Output the (X, Y) coordinate of the center of the cell containing the given text.  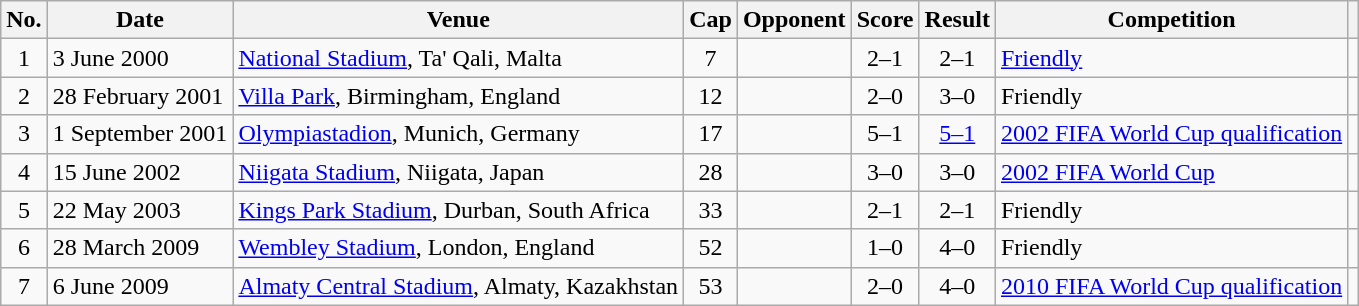
Kings Park Stadium, Durban, South Africa (458, 210)
2002 FIFA World Cup qualification (1171, 134)
28 (711, 172)
52 (711, 248)
17 (711, 134)
15 June 2002 (140, 172)
2 (24, 96)
Almaty Central Stadium, Almaty, Kazakhstan (458, 286)
6 (24, 248)
22 May 2003 (140, 210)
5 (24, 210)
4 (24, 172)
2002 FIFA World Cup (1171, 172)
28 March 2009 (140, 248)
1–0 (885, 248)
Date (140, 20)
National Stadium, Ta' Qali, Malta (458, 58)
Opponent (794, 20)
3 (24, 134)
53 (711, 286)
Result (957, 20)
2010 FIFA World Cup qualification (1171, 286)
Wembley Stadium, London, England (458, 248)
Score (885, 20)
Cap (711, 20)
33 (711, 210)
Niigata Stadium, Niigata, Japan (458, 172)
1 September 2001 (140, 134)
Villa Park, Birmingham, England (458, 96)
6 June 2009 (140, 286)
1 (24, 58)
12 (711, 96)
Competition (1171, 20)
28 February 2001 (140, 96)
Olympiastadion, Munich, Germany (458, 134)
Venue (458, 20)
No. (24, 20)
3 June 2000 (140, 58)
